Search for the cell housing the specified text and yield its (x, y) center coordinate. 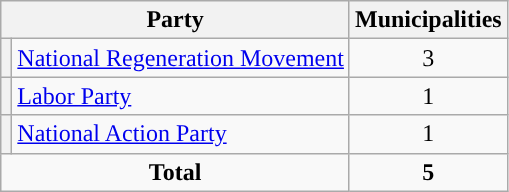
Municipalities (428, 20)
3 (428, 58)
National Regeneration Movement (181, 58)
Total (176, 172)
5 (428, 172)
Labor Party (181, 96)
Party (176, 20)
National Action Party (181, 134)
